Identify which cell holds the provided text, then report its (X, Y) central coordinate. 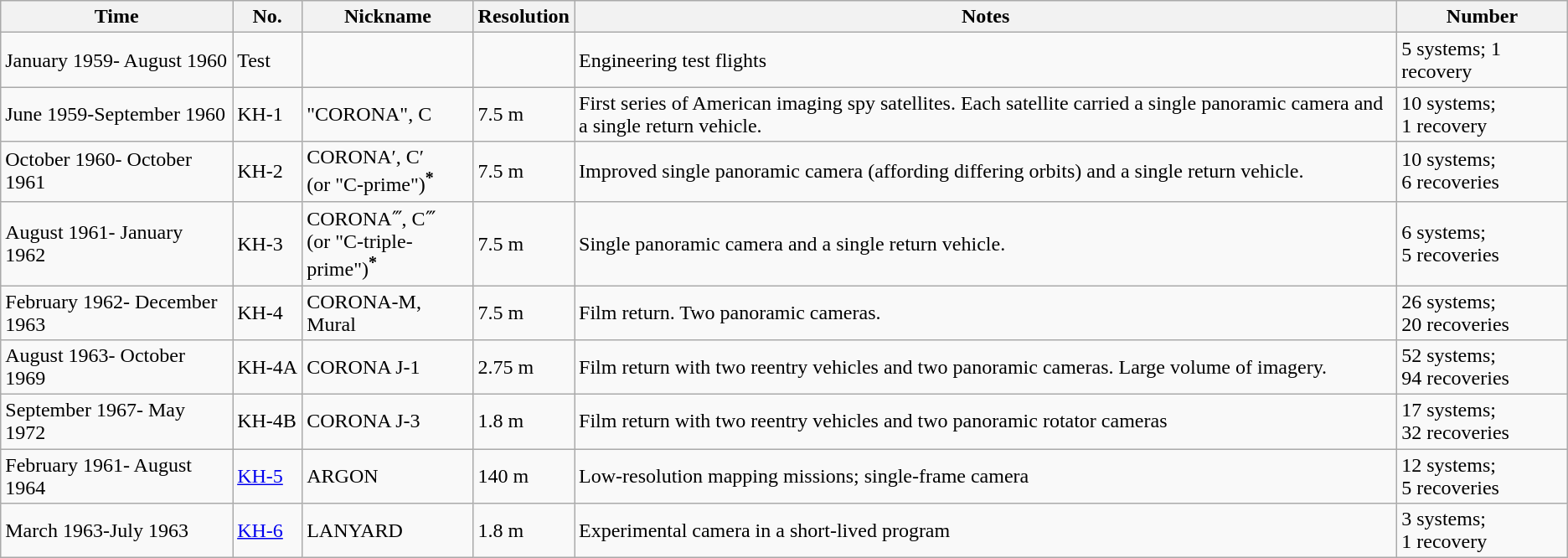
CORONA′, C′ (or "C-prime")* (388, 172)
3 systems; 1 recovery (1483, 531)
CORONA J-1 (388, 367)
52 systems;94 recoveries (1483, 367)
2.75 m (524, 367)
CORONA-M, Mural (388, 313)
August 1961- January 1962 (117, 243)
26 systems; 20 recoveries (1483, 313)
CORONA‴, C‴ (or "C-triple-prime")* (388, 243)
Film return with two reentry vehicles and two panoramic rotator cameras (986, 422)
Improved single panoramic camera (affording differing orbits) and a single return vehicle. (986, 172)
October 1960- October 1961 (117, 172)
6 systems;5 recoveries (1483, 243)
Test (268, 60)
Film return with two reentry vehicles and two panoramic cameras. Large volume of imagery. (986, 367)
August 1963- October 1969 (117, 367)
"CORONA", C (388, 114)
12 systems;5 recoveries (1483, 476)
140 m (524, 476)
LANYARD (388, 531)
Time (117, 17)
KH-6 (268, 531)
Engineering test flights (986, 60)
March 1963-July 1963 (117, 531)
Single panoramic camera and a single return vehicle. (986, 243)
10 systems;6 recoveries (1483, 172)
Experimental camera in a short-lived program (986, 531)
February 1961- August 1964 (117, 476)
Nickname (388, 17)
KH-4A (268, 367)
September 1967- May 1972 (117, 422)
KH-3 (268, 243)
5 systems; 1 recovery (1483, 60)
KH-4 (268, 313)
10 systems;1 recovery (1483, 114)
First series of American imaging spy satellites. Each satellite carried a single panoramic camera and a single return vehicle. (986, 114)
Resolution (524, 17)
ARGON (388, 476)
Film return. Two panoramic cameras. (986, 313)
Notes (986, 17)
KH-1 (268, 114)
KH-4B (268, 422)
KH-2 (268, 172)
17 systems; 32 recoveries (1483, 422)
CORONA J-3 (388, 422)
January 1959- August 1960 (117, 60)
No. (268, 17)
Number (1483, 17)
KH-5 (268, 476)
Low-resolution mapping missions; single-frame camera (986, 476)
June 1959-September 1960 (117, 114)
February 1962- December 1963 (117, 313)
